Detect which cell encompasses the target text, then output its (X, Y) center coordinate. 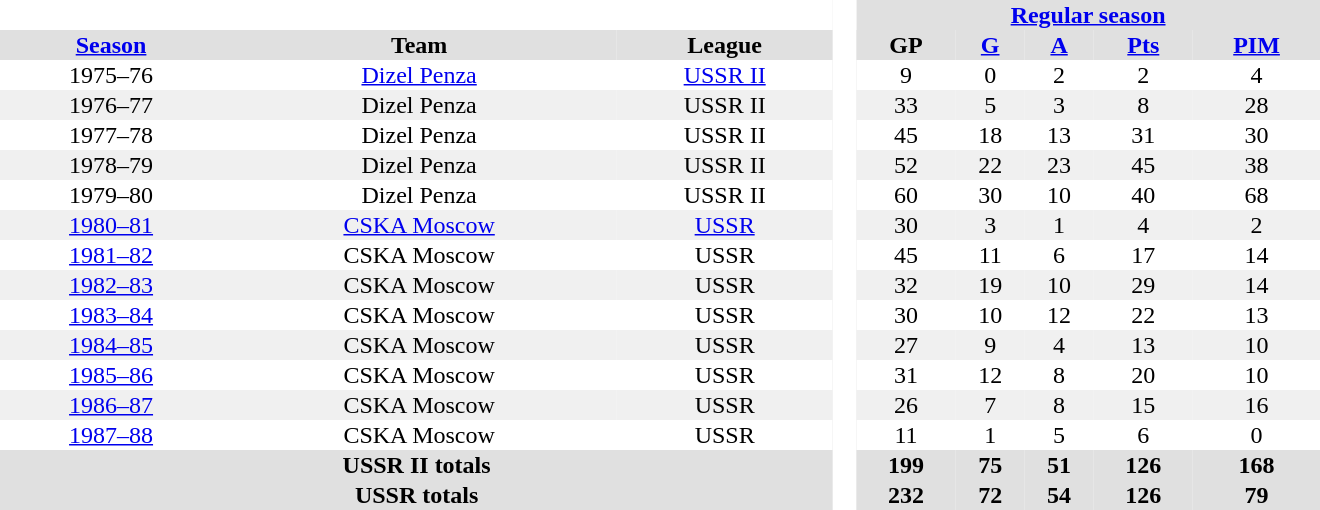
1984–85 (111, 345)
1985–86 (111, 375)
7 (990, 405)
1980–81 (111, 225)
1976–77 (111, 105)
54 (1060, 495)
15 (1144, 405)
168 (1256, 465)
A (1060, 45)
40 (1144, 195)
Pts (1144, 45)
Regular season (1088, 15)
17 (1144, 255)
52 (906, 165)
51 (1060, 465)
19 (990, 285)
GP (906, 45)
1977–78 (111, 135)
232 (906, 495)
G (990, 45)
18 (990, 135)
Team (419, 45)
29 (1144, 285)
1986–87 (111, 405)
1975–76 (111, 75)
1979–80 (111, 195)
26 (906, 405)
1981–82 (111, 255)
27 (906, 345)
33 (906, 105)
23 (1060, 165)
72 (990, 495)
1983–84 (111, 315)
PIM (1256, 45)
28 (1256, 105)
USSR II totals (416, 465)
68 (1256, 195)
USSR totals (416, 495)
1982–83 (111, 285)
38 (1256, 165)
20 (1144, 375)
75 (990, 465)
16 (1256, 405)
Season (111, 45)
60 (906, 195)
199 (906, 465)
32 (906, 285)
1978–79 (111, 165)
1987–88 (111, 435)
79 (1256, 495)
League (724, 45)
